Extract the (x, y) coordinate from the center of the cell holding the provided text.  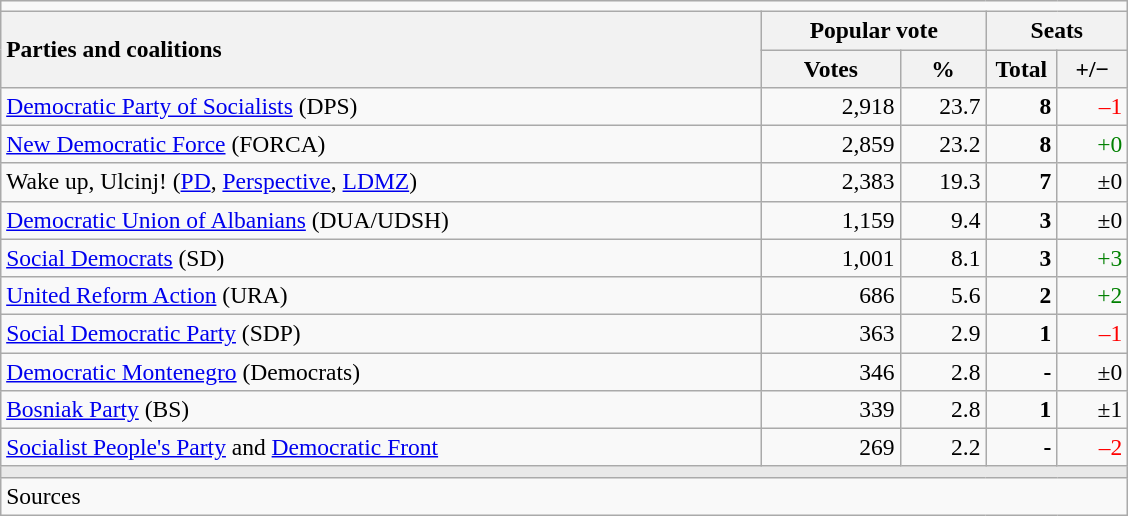
19.3 (943, 182)
5.6 (943, 295)
23.2 (943, 144)
269 (831, 447)
+3 (1092, 258)
2.2 (943, 447)
8.1 (943, 258)
Democratic Montenegro (Democrats) (382, 371)
346 (831, 371)
United Reform Action (URA) (382, 295)
% (943, 68)
Democratic Party of Socialists (DPS) (382, 106)
Seats (1057, 30)
Popular vote (874, 30)
9.4 (943, 220)
Parties and coalitions (382, 49)
686 (831, 295)
2,383 (831, 182)
–2 (1092, 447)
23.7 (943, 106)
Total (1022, 68)
Votes (831, 68)
1,159 (831, 220)
Bosniak Party (BS) (382, 409)
Sources (564, 496)
339 (831, 409)
2,918 (831, 106)
+2 (1092, 295)
Social Democrats (SD) (382, 258)
Democratic Union of Albanians (DUA/UDSH) (382, 220)
+/− (1092, 68)
±1 (1092, 409)
2,859 (831, 144)
1,001 (831, 258)
2 (1022, 295)
Social Democratic Party (SDP) (382, 333)
2.9 (943, 333)
Socialist People's Party and Democratic Front (382, 447)
+0 (1092, 144)
363 (831, 333)
New Democratic Force (FORCA) (382, 144)
Wake up, Ulcinj! (PD, Perspective, LDMZ) (382, 182)
7 (1022, 182)
